Provide the [X, Y] coordinate of the cell's center where the given text is located.  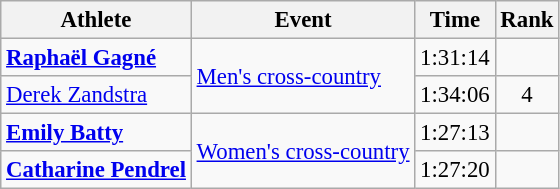
1:31:14 [455, 58]
Derek Zandstra [96, 95]
4 [527, 95]
Athlete [96, 20]
1:27:20 [455, 170]
Raphaël Gagné [96, 58]
Rank [527, 20]
Event [303, 20]
Time [455, 20]
1:27:13 [455, 133]
Emily Batty [96, 133]
Men's cross-country [303, 76]
1:34:06 [455, 95]
Women's cross-country [303, 152]
Catharine Pendrel [96, 170]
